For the text-containing cell, return its midpoint in (X, Y) coordinate format. 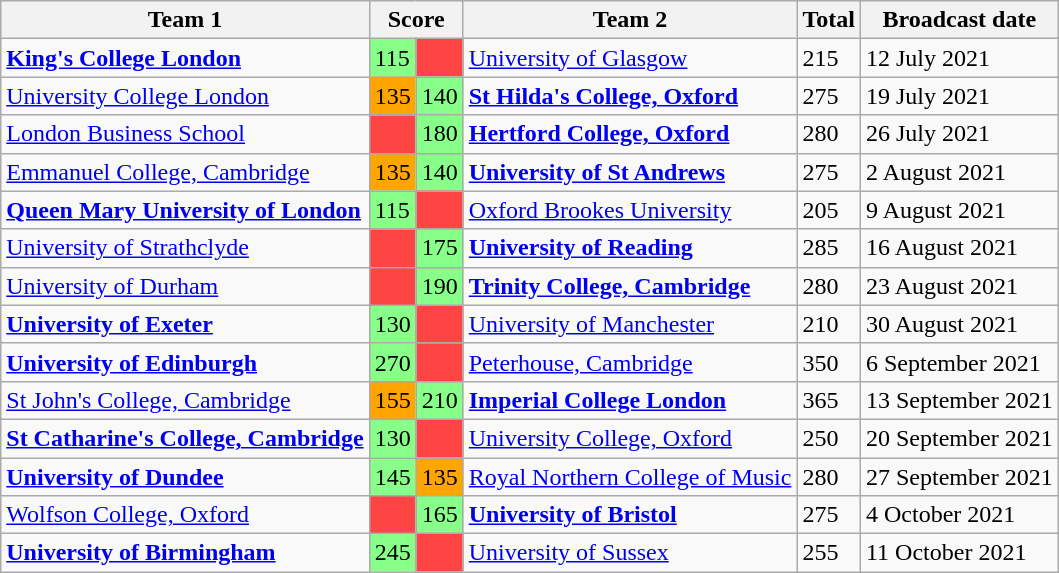
University of Strathclyde (185, 248)
Oxford Brookes University (630, 210)
Queen Mary University of London (185, 210)
350 (829, 362)
University of Exeter (185, 324)
Team 2 (630, 20)
2 August 2021 (959, 172)
Emmanuel College, Cambridge (185, 172)
365 (829, 400)
Score (416, 20)
285 (829, 248)
King's College London (185, 58)
St Hilda's College, Oxford (630, 96)
London Business School (185, 134)
30 August 2021 (959, 324)
Peterhouse, Cambridge (630, 362)
250 (829, 438)
20 September 2021 (959, 438)
180 (440, 134)
145 (392, 477)
19 July 2021 (959, 96)
175 (440, 248)
155 (392, 400)
St Catharine's College, Cambridge (185, 438)
27 September 2021 (959, 477)
Total (829, 20)
16 August 2021 (959, 248)
University of Reading (630, 248)
Wolfson College, Oxford (185, 515)
University of Manchester (630, 324)
6 September 2021 (959, 362)
Royal Northern College of Music (630, 477)
26 July 2021 (959, 134)
23 August 2021 (959, 286)
University College, Oxford (630, 438)
255 (829, 553)
Imperial College London (630, 400)
190 (440, 286)
215 (829, 58)
Broadcast date (959, 20)
St John's College, Cambridge (185, 400)
Team 1 (185, 20)
University of St Andrews (630, 172)
245 (392, 553)
4 October 2021 (959, 515)
University of Sussex (630, 553)
12 July 2021 (959, 58)
165 (440, 515)
University College London (185, 96)
University of Birmingham (185, 553)
Trinity College, Cambridge (630, 286)
University of Glasgow (630, 58)
University of Durham (185, 286)
13 September 2021 (959, 400)
University of Dundee (185, 477)
Hertford College, Oxford (630, 134)
270 (392, 362)
University of Bristol (630, 515)
205 (829, 210)
9 August 2021 (959, 210)
University of Edinburgh (185, 362)
11 October 2021 (959, 553)
